Search for the cell housing the specified text and yield its (X, Y) center coordinate. 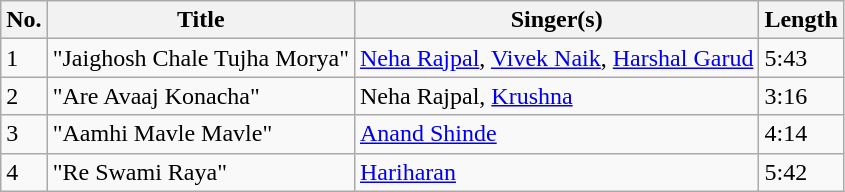
"Jaighosh Chale Tujha Morya" (200, 58)
No. (24, 20)
5:42 (801, 172)
"Aamhi Mavle Mavle" (200, 134)
"Are Avaaj Konacha" (200, 96)
Hariharan (556, 172)
4:14 (801, 134)
1 (24, 58)
2 (24, 96)
5:43 (801, 58)
3:16 (801, 96)
Title (200, 20)
Length (801, 20)
Neha Rajpal, Vivek Naik, Harshal Garud (556, 58)
Neha Rajpal, Krushna (556, 96)
Singer(s) (556, 20)
3 (24, 134)
Anand Shinde (556, 134)
"Re Swami Raya" (200, 172)
4 (24, 172)
